Extract the [X, Y] coordinate from the center of the cell holding the provided text.  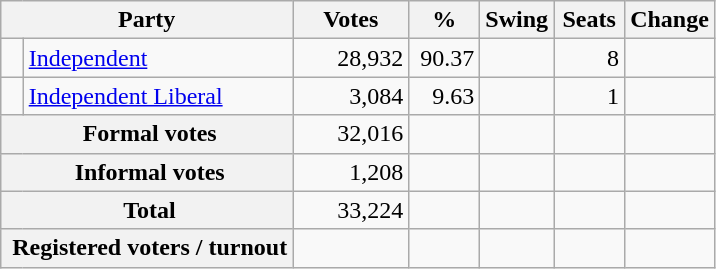
8 [590, 58]
1 [590, 96]
Informal votes [147, 172]
Total [147, 210]
Independent [158, 58]
Registered voters / turnout [147, 248]
1,208 [351, 172]
% [444, 20]
Seats [590, 20]
Votes [351, 20]
3,084 [351, 96]
Change [670, 20]
32,016 [351, 134]
28,932 [351, 58]
90.37 [444, 58]
Independent Liberal [158, 96]
Formal votes [147, 134]
9.63 [444, 96]
Swing [517, 20]
Party [147, 20]
33,224 [351, 210]
